Identify which cell holds the provided text, then report its [X, Y] central coordinate. 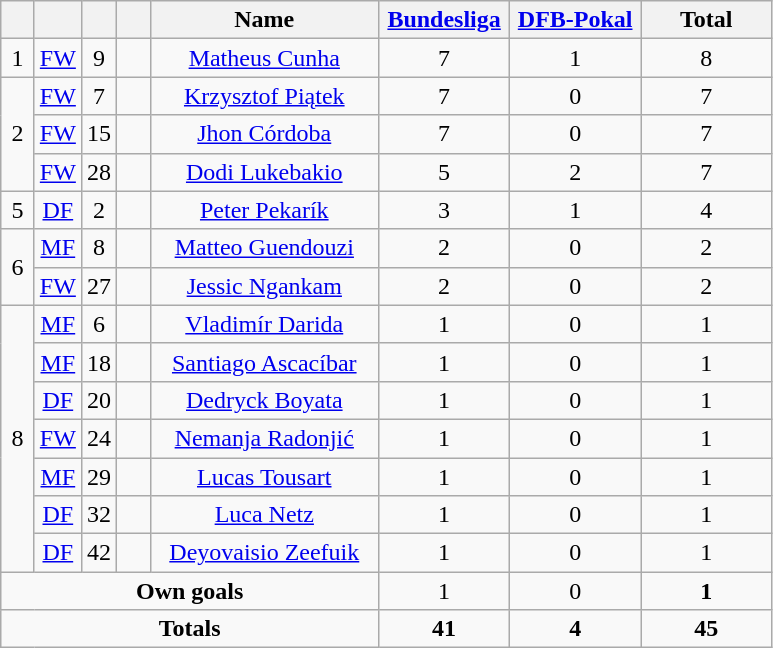
Luca Netz [264, 515]
Jhon Córdoba [264, 134]
Jessic Ngankam [264, 286]
Dedryck Boyata [264, 400]
29 [98, 477]
Bundesliga [444, 20]
42 [98, 553]
Total [706, 20]
Deyovaisio Zeefuik [264, 553]
41 [444, 629]
Name [264, 20]
9 [98, 58]
Peter Pekarík [264, 210]
Dodi Lukebakio [264, 172]
Matheus Cunha [264, 58]
Vladimír Darida [264, 324]
Totals [190, 629]
18 [98, 362]
32 [98, 515]
Nemanja Radonjić [264, 438]
27 [98, 286]
24 [98, 438]
15 [98, 134]
Lucas Tousart [264, 477]
DFB-Pokal [576, 20]
Matteo Guendouzi [264, 248]
Own goals [190, 591]
Santiago Ascacíbar [264, 362]
28 [98, 172]
Krzysztof Piątek [264, 96]
45 [706, 629]
3 [444, 210]
20 [98, 400]
